Return the [X, Y] coordinate for the center point of the cell that contains the specified text.  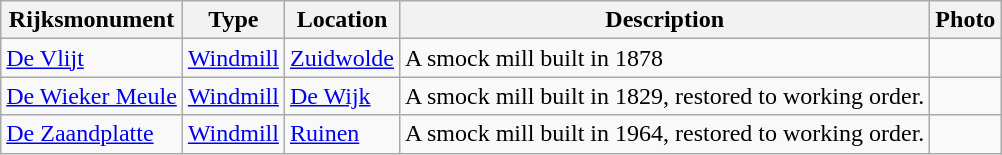
Photo [966, 20]
A smock mill built in 1964, restored to working order. [664, 134]
Type [233, 20]
De Wieker Meule [92, 96]
A smock mill built in 1878 [664, 58]
De Vlijt [92, 58]
De Zaandplatte [92, 134]
Location [342, 20]
Rijksmonument [92, 20]
A smock mill built in 1829, restored to working order. [664, 96]
Ruinen [342, 134]
De Wijk [342, 96]
Description [664, 20]
Zuidwolde [342, 58]
